Capture the cell that displays the provided text and extract its [X, Y] central coordinate. 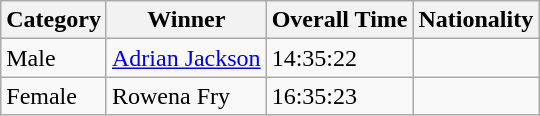
Male [54, 58]
Category [54, 20]
14:35:22 [340, 58]
Nationality [476, 20]
Winner [186, 20]
Adrian Jackson [186, 58]
16:35:23 [340, 96]
Overall Time [340, 20]
Female [54, 96]
Rowena Fry [186, 96]
